Determine the [x, y] coordinate at the center of the cell enclosing the given text.  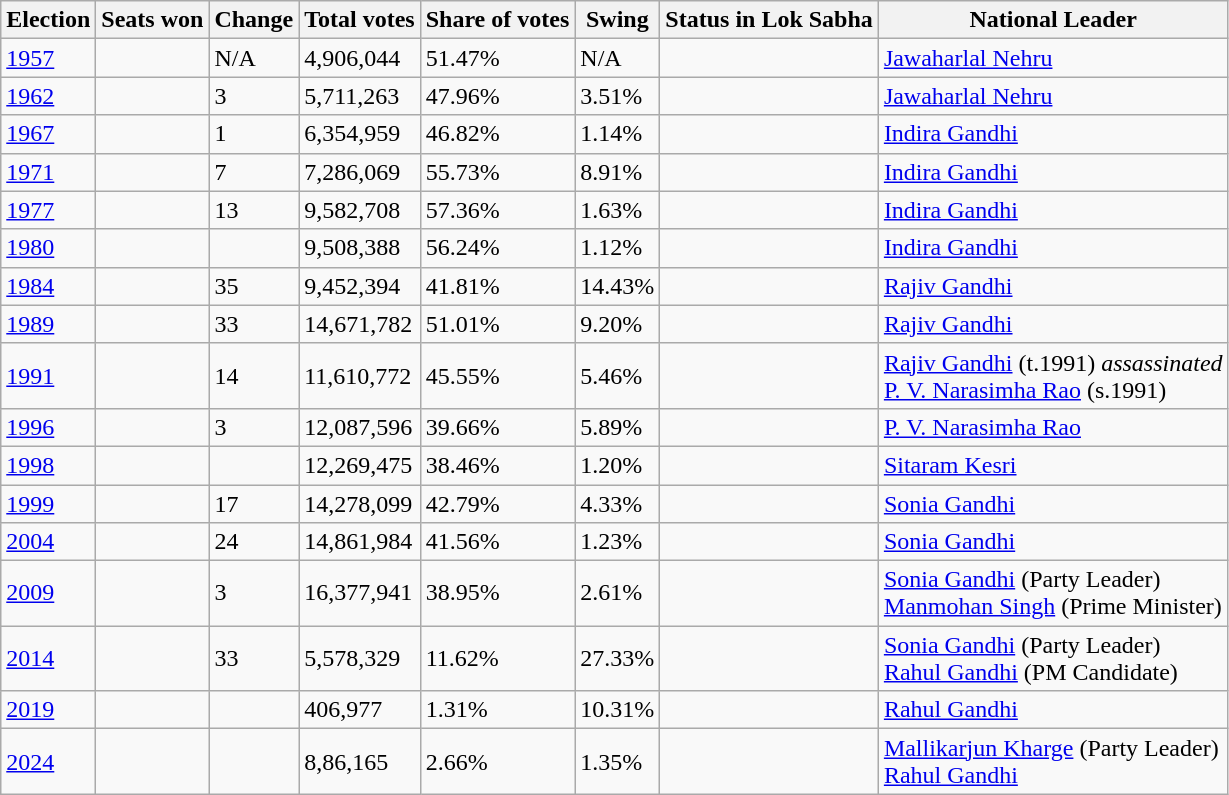
1.12% [618, 248]
1999 [48, 503]
Total votes [360, 20]
3.51% [618, 96]
6,354,959 [360, 134]
1.20% [618, 465]
1971 [48, 172]
4,906,044 [360, 58]
Rahul Gandhi [1053, 710]
P. V. Narasimha Rao [1053, 427]
1962 [48, 96]
Election [48, 20]
10.31% [618, 710]
1.31% [498, 710]
1980 [48, 248]
5,578,329 [360, 658]
14,671,782 [360, 324]
8,86,165 [360, 762]
45.55% [498, 376]
9,508,388 [360, 248]
2004 [48, 542]
1.35% [618, 762]
8.91% [618, 172]
1989 [48, 324]
5.46% [618, 376]
24 [254, 542]
38.46% [498, 465]
1998 [48, 465]
406,977 [360, 710]
2019 [48, 710]
55.73% [498, 172]
1 [254, 134]
Rajiv Gandhi (t.1991) assassinated P. V. Narasimha Rao (s.1991) [1053, 376]
2009 [48, 594]
51.47% [498, 58]
51.01% [498, 324]
Sitaram Kesri [1053, 465]
5.89% [618, 427]
57.36% [498, 210]
5,711,263 [360, 96]
4.33% [618, 503]
46.82% [498, 134]
14 [254, 376]
2.66% [498, 762]
Sonia Gandhi (Party Leader) Rahul Gandhi (PM Candidate) [1053, 658]
1996 [48, 427]
Mallikarjun Kharge (Party Leader) Rahul Gandhi [1053, 762]
41.56% [498, 542]
17 [254, 503]
7,286,069 [360, 172]
14.43% [618, 286]
47.96% [498, 96]
38.95% [498, 594]
Change [254, 20]
9,452,394 [360, 286]
2024 [48, 762]
Sonia Gandhi (Party Leader) Manmohan Singh (Prime Minister) [1053, 594]
39.66% [498, 427]
1991 [48, 376]
Share of votes [498, 20]
9,582,708 [360, 210]
Swing [618, 20]
27.33% [618, 658]
9.20% [618, 324]
14,861,984 [360, 542]
14,278,099 [360, 503]
42.79% [498, 503]
12,087,596 [360, 427]
7 [254, 172]
13 [254, 210]
1967 [48, 134]
2.61% [618, 594]
1.23% [618, 542]
1.63% [618, 210]
11.62% [498, 658]
Status in Lok Sabha [770, 20]
41.81% [498, 286]
1977 [48, 210]
1984 [48, 286]
35 [254, 286]
16,377,941 [360, 594]
2014 [48, 658]
1.14% [618, 134]
11,610,772 [360, 376]
56.24% [498, 248]
1957 [48, 58]
Seats won [152, 20]
National Leader [1053, 20]
12,269,475 [360, 465]
